Determine the [X, Y] coordinate at the center of the cell enclosing the given text.  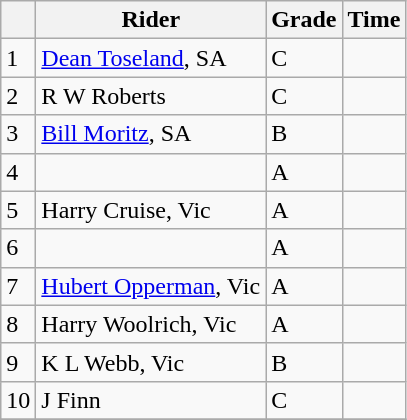
Bill Moritz, SA [151, 134]
Dean Toseland, SA [151, 58]
J Finn [151, 400]
9 [18, 362]
5 [18, 210]
7 [18, 286]
Hubert Opperman, Vic [151, 286]
R W Roberts [151, 96]
K L Webb, Vic [151, 362]
Grade [304, 20]
Harry Cruise, Vic [151, 210]
8 [18, 324]
Time [374, 20]
3 [18, 134]
10 [18, 400]
Rider [151, 20]
2 [18, 96]
6 [18, 248]
1 [18, 58]
Harry Woolrich, Vic [151, 324]
4 [18, 172]
